Extract the (X, Y) coordinate from the center of the cell holding the provided text.  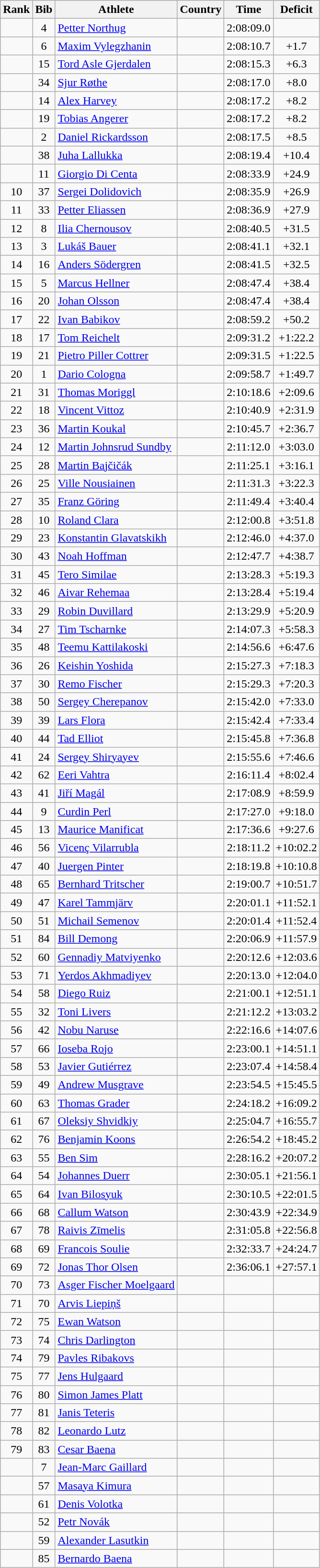
82 (44, 1431)
+22:01.5 (296, 1194)
Juergen Pinter (116, 866)
+7:20.3 (296, 684)
+2:09.6 (296, 392)
+1.7 (296, 46)
Francois Soulie (116, 1249)
Country (201, 10)
Ben Sim (116, 1158)
Diego Ruiz (116, 993)
Tord Asle Gjerdalen (116, 64)
+16:55.7 (296, 1121)
+26.9 (296, 192)
2:15:45.8 (249, 738)
2:16:11.4 (249, 775)
81 (44, 1413)
Janis Teteris (116, 1413)
1 (44, 374)
Martin Koukal (116, 429)
+6:47.6 (296, 647)
Raivis Zīmelis (116, 1230)
+8.0 (296, 82)
Nobu Naruse (116, 1030)
+7:46.6 (296, 756)
Maurice Manificat (116, 830)
Ilia Chernousov (116, 228)
+10:02.2 (296, 848)
Daniel Rickardsson (116, 137)
2:15:55.6 (249, 756)
5 (44, 283)
2:08:36.9 (249, 210)
Tobias Angerer (116, 119)
Tom Reichelt (116, 338)
+22:34.9 (296, 1212)
Pavles Ribakovs (116, 1358)
+13:03.2 (296, 1012)
Franz Göring (116, 501)
Bill Demong (116, 939)
Noah Hoffman (116, 556)
+5:19.4 (296, 593)
+32.1 (296, 247)
+1:22.5 (296, 356)
Thomas Grader (116, 1103)
Martin Johnsrud Sundby (116, 447)
2:36:06.1 (249, 1267)
Ewan Watson (116, 1321)
+10.4 (296, 155)
80 (44, 1395)
Maxim Vylegzhanin (116, 46)
+3:40.4 (296, 501)
2:12:00.8 (249, 519)
+3:22.3 (296, 483)
Leonardo Lutz (116, 1431)
+12:04.0 (296, 975)
2:15:42.0 (249, 702)
2:08:15.3 (249, 64)
Alexander Lasutkin (116, 1540)
2:30:10.5 (249, 1194)
2:09:31.5 (249, 356)
2:21:00.1 (249, 993)
Ivan Bilosyuk (116, 1194)
Johannes Duerr (116, 1176)
Petr Novák (116, 1522)
Tim Tscharnke (116, 629)
Martin Bajčičák (116, 465)
+3:16.1 (296, 465)
Petter Northug (116, 28)
Tad Elliot (116, 738)
2:13:28.3 (249, 575)
7 (44, 1467)
+32.5 (296, 265)
+14:51.1 (296, 1048)
2:21:12.2 (249, 1012)
Jonas Thor Olsen (116, 1267)
2:08:35.9 (249, 192)
84 (44, 939)
2:30:05.1 (249, 1176)
+6.3 (296, 64)
+2:36.7 (296, 429)
+9:18.0 (296, 812)
+27:57.1 (296, 1267)
+22:56.8 (296, 1230)
2:25:04.7 (249, 1121)
+3:03.0 (296, 447)
2:12:46.0 (249, 538)
+5:58.3 (296, 629)
2:08:09.0 (249, 28)
2:08:41.1 (249, 247)
Benjamin Koons (116, 1139)
Curdin Perl (116, 812)
Sergei Dolidovich (116, 192)
Sergey Shiryayev (116, 756)
2:31:05.8 (249, 1230)
Rank (16, 10)
2:13:29.9 (249, 611)
+21:56.1 (296, 1176)
Arvis Liepiņš (116, 1303)
Jens Hulgaard (116, 1376)
3 (44, 247)
2:24:18.2 (249, 1103)
+8:59.9 (296, 793)
+9:27.6 (296, 830)
2:12:47.7 (249, 556)
+24.9 (296, 173)
2:08:19.4 (249, 155)
Toni Livers (116, 1012)
Ioseba Rojo (116, 1048)
2:17:08.9 (249, 793)
+50.2 (296, 319)
Sergey Cherepanov (116, 702)
Konstantin Glavatskikh (116, 538)
2:18:19.8 (249, 866)
2:15:27.3 (249, 666)
2 (44, 137)
2:32:33.7 (249, 1249)
Roland Clara (116, 519)
2:11:12.0 (249, 447)
2:09:31.2 (249, 338)
2:15:42.4 (249, 720)
2:11:31.3 (249, 483)
Javier Gutiérrez (116, 1066)
+2:31.9 (296, 410)
Lukáš Bauer (116, 247)
2:23:00.1 (249, 1048)
Keishin Yoshida (116, 666)
Petter Eliassen (116, 210)
+4:38.7 (296, 556)
2:26:54.2 (249, 1139)
Deficit (296, 10)
2:10:40.9 (249, 410)
+16:09.2 (296, 1103)
Giorgio Di Centa (116, 173)
Ville Nousiainen (116, 483)
4 (44, 28)
+27.9 (296, 210)
Simon James Platt (116, 1395)
Anders Södergren (116, 265)
Lars Flora (116, 720)
+7:18.3 (296, 666)
2:08:17.5 (249, 137)
+3:51.8 (296, 519)
Time (249, 10)
2:09:58.7 (249, 374)
+12:51.1 (296, 993)
2:20:12.6 (249, 957)
8 (44, 228)
2:10:18.6 (249, 392)
Juha Lallukka (116, 155)
Alex Harvey (116, 101)
+14:58.4 (296, 1066)
83 (44, 1449)
Sjur Røthe (116, 82)
+5:20.9 (296, 611)
6 (44, 46)
Andrew Musgrave (116, 1084)
2:22:16.6 (249, 1030)
+1:49.7 (296, 374)
Johan Olsson (116, 301)
2:15:29.3 (249, 684)
2:18:11.2 (249, 848)
+8:02.4 (296, 775)
Jean-Marc Gaillard (116, 1467)
2:11:49.4 (249, 501)
2:20:06.9 (249, 939)
2:08:10.7 (249, 46)
Pietro Piller Cottrer (116, 356)
Gennadiy Matviyenko (116, 957)
Robin Duvillard (116, 611)
+7:36.8 (296, 738)
2:08:59.2 (249, 319)
+31.5 (296, 228)
Bernhard Tritscher (116, 884)
Oleksiy Shvidkiy (116, 1121)
Asger Fischer Moelgaard (116, 1285)
2:08:33.9 (249, 173)
Yerdos Akhmadiyev (116, 975)
Eeri Vahtra (116, 775)
+1:22.2 (296, 338)
Cesar Baena (116, 1449)
Vincent Vittoz (116, 410)
+7:33.4 (296, 720)
2:14:56.6 (249, 647)
Dario Cologna (116, 374)
2:17:36.6 (249, 830)
Chris Darlington (116, 1340)
2:30:43.9 (249, 1212)
Tero Similae (116, 575)
Karel Tammjärv (116, 902)
Michail Semenov (116, 921)
9 (44, 812)
2:08:41.5 (249, 265)
2:10:45.7 (249, 429)
+8.5 (296, 137)
+7:33.0 (296, 702)
2:19:00.7 (249, 884)
2:20:01.4 (249, 921)
+5:19.3 (296, 575)
85 (44, 1558)
2:20:01.1 (249, 902)
Bernardo Baena (116, 1558)
+24:24.7 (296, 1249)
+12:03.6 (296, 957)
Marcus Hellner (116, 283)
2:23:54.5 (249, 1084)
+11:57.9 (296, 939)
2:08:40.5 (249, 228)
Masaya Kimura (116, 1486)
2:20:13.0 (249, 975)
Callum Watson (116, 1212)
2:14:07.3 (249, 629)
+4:37.0 (296, 538)
2:17:27.0 (249, 812)
Vicenç Vilarrubla (116, 848)
+10:51.7 (296, 884)
2:08:17.0 (249, 82)
2:11:25.1 (249, 465)
Aivar Rehemaa (116, 593)
Thomas Moriggl (116, 392)
+15:45.5 (296, 1084)
Athlete (116, 10)
Jiří Magál (116, 793)
Denis Volotka (116, 1504)
Bib (44, 10)
+20:07.2 (296, 1158)
Teemu Kattilakoski (116, 647)
+18:45.2 (296, 1139)
+11:52.1 (296, 902)
2:28:16.2 (249, 1158)
+14:07.6 (296, 1030)
+10:10.8 (296, 866)
Ivan Babikov (116, 319)
2:23:07.4 (249, 1066)
Remo Fischer (116, 684)
+11:52.4 (296, 921)
2:13:28.4 (249, 593)
